Find where the given text appears and provide that cell's center as (x, y) coordinate. 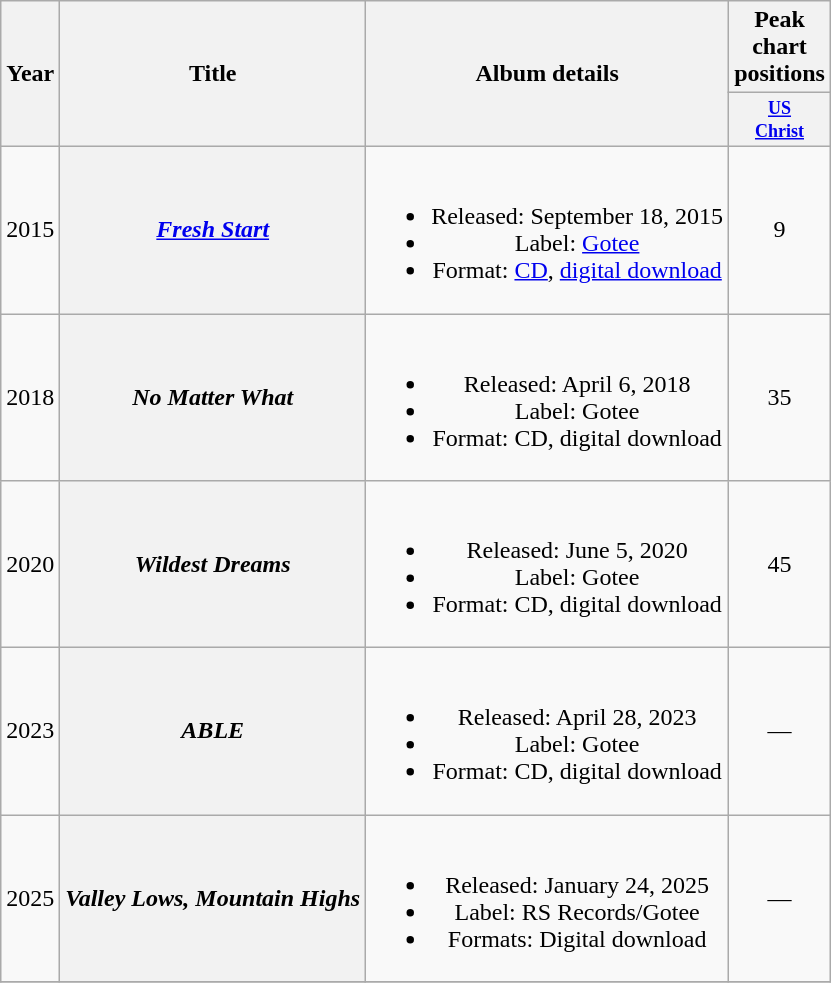
45 (780, 564)
Released: September 18, 2015Label: GoteeFormat: CD, digital download (548, 230)
Album details (548, 74)
ABLE (213, 732)
USChrist (780, 120)
Year (30, 74)
2018 (30, 398)
35 (780, 398)
2025 (30, 898)
2023 (30, 732)
Released: April 6, 2018Label: GoteeFormat: CD, digital download (548, 398)
Wildest Dreams (213, 564)
Released: January 24, 2025Label: RS Records/GoteeFormats: Digital download (548, 898)
2015 (30, 230)
9 (780, 230)
Released: April 28, 2023Label: GoteeFormat: CD, digital download (548, 732)
2020 (30, 564)
Title (213, 74)
Peak chart positions (780, 47)
Valley Lows, Mountain Highs (213, 898)
Fresh Start (213, 230)
Released: June 5, 2020Label: GoteeFormat: CD, digital download (548, 564)
No Matter What (213, 398)
